From the cell containing the given text, extract its center point as (x, y) coordinate. 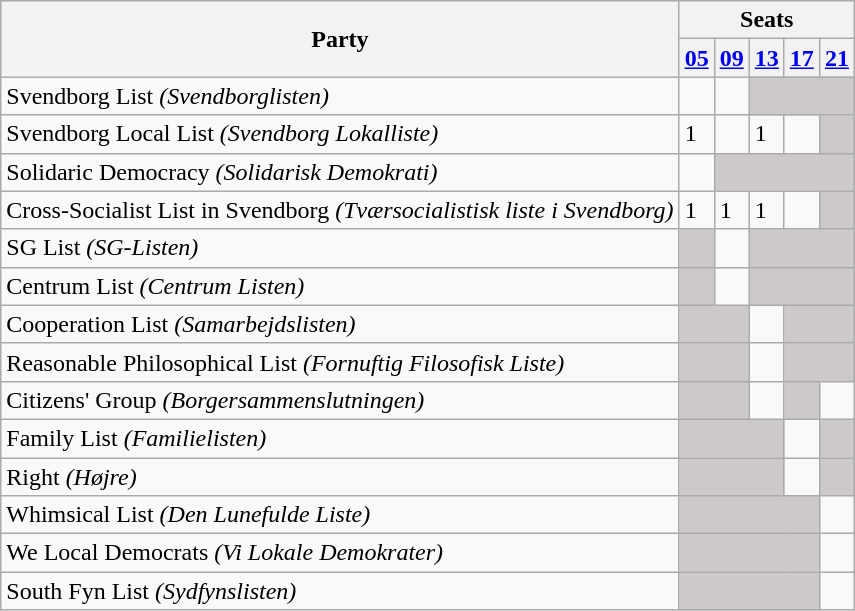
Right (Højre) (340, 477)
Solidaric Democracy (Solidarisk Demokrati) (340, 172)
17 (802, 58)
13 (766, 58)
SG List (SG-Listen) (340, 248)
Centrum List (Centrum Listen) (340, 286)
Citizens' Group (Borgersammenslutningen) (340, 400)
Party (340, 39)
Whimsical List (Den Lunefulde Liste) (340, 515)
Family List (Familielisten) (340, 438)
09 (732, 58)
South Fyn List (Sydfynslisten) (340, 591)
We Local Democrats (Vi Lokale Demokrater) (340, 553)
Seats (766, 20)
Cross-Socialist List in Svendborg (Tværsocialistisk liste i Svendborg) (340, 210)
Svendborg List (Svendborglisten) (340, 96)
05 (696, 58)
Reasonable Philosophical List (Fornuftig Filosofisk Liste) (340, 362)
Svendborg Local List (Svendborg Lokalliste) (340, 134)
Cooperation List (Samarbejdslisten) (340, 324)
21 (836, 58)
